Scan for the cell matching the given text and deliver its [x, y] coordinate at center. 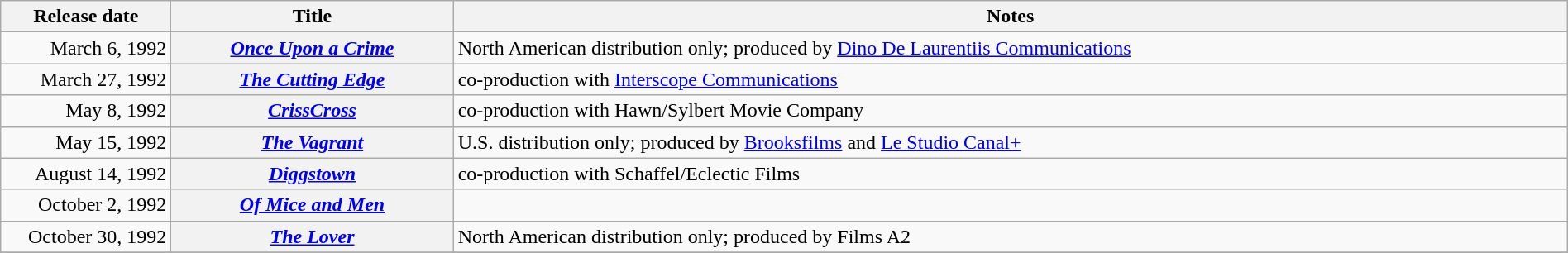
Once Upon a Crime [313, 48]
March 27, 1992 [86, 79]
October 30, 1992 [86, 236]
March 6, 1992 [86, 48]
The Vagrant [313, 142]
CrissCross [313, 111]
May 15, 1992 [86, 142]
Title [313, 17]
North American distribution only; produced by Films A2 [1011, 236]
May 8, 1992 [86, 111]
Of Mice and Men [313, 205]
co-production with Hawn/Sylbert Movie Company [1011, 111]
North American distribution only; produced by Dino De Laurentiis Communications [1011, 48]
Notes [1011, 17]
October 2, 1992 [86, 205]
The Lover [313, 236]
August 14, 1992 [86, 174]
U.S. distribution only; produced by Brooksfilms and Le Studio Canal+ [1011, 142]
co-production with Interscope Communications [1011, 79]
The Cutting Edge [313, 79]
co-production with Schaffel/Eclectic Films [1011, 174]
Diggstown [313, 174]
Release date [86, 17]
